Search for the cell housing the specified text and yield its (x, y) center coordinate. 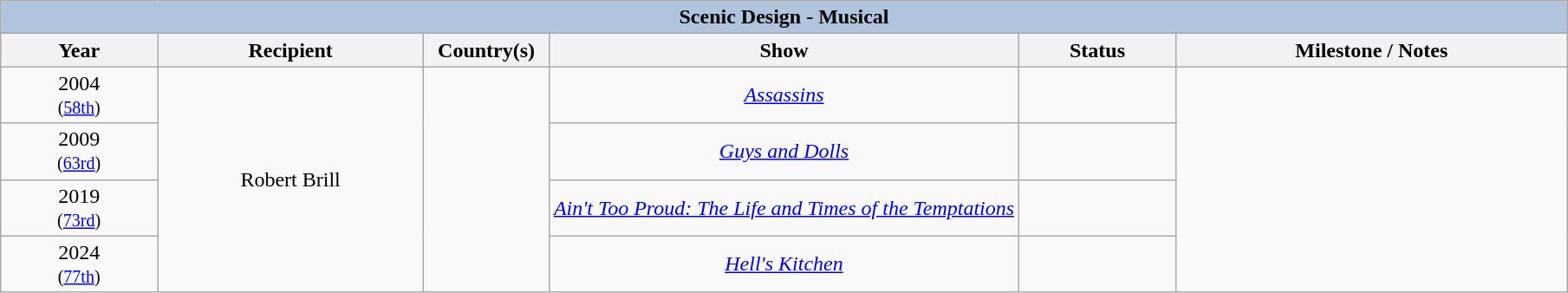
Recipient (291, 50)
2019(73rd) (80, 208)
Show (784, 50)
Scenic Design - Musical (784, 17)
Ain't Too Proud: The Life and Times of the Temptations (784, 208)
Year (80, 50)
Assassins (784, 95)
2024(77th) (80, 264)
Guys and Dolls (784, 151)
2009(63rd) (80, 151)
Status (1097, 50)
2004(58th) (80, 95)
Robert Brill (291, 179)
Country(s) (487, 50)
Hell's Kitchen (784, 264)
Milestone / Notes (1371, 50)
